For the text-containing cell, return its midpoint in (X, Y) coordinate format. 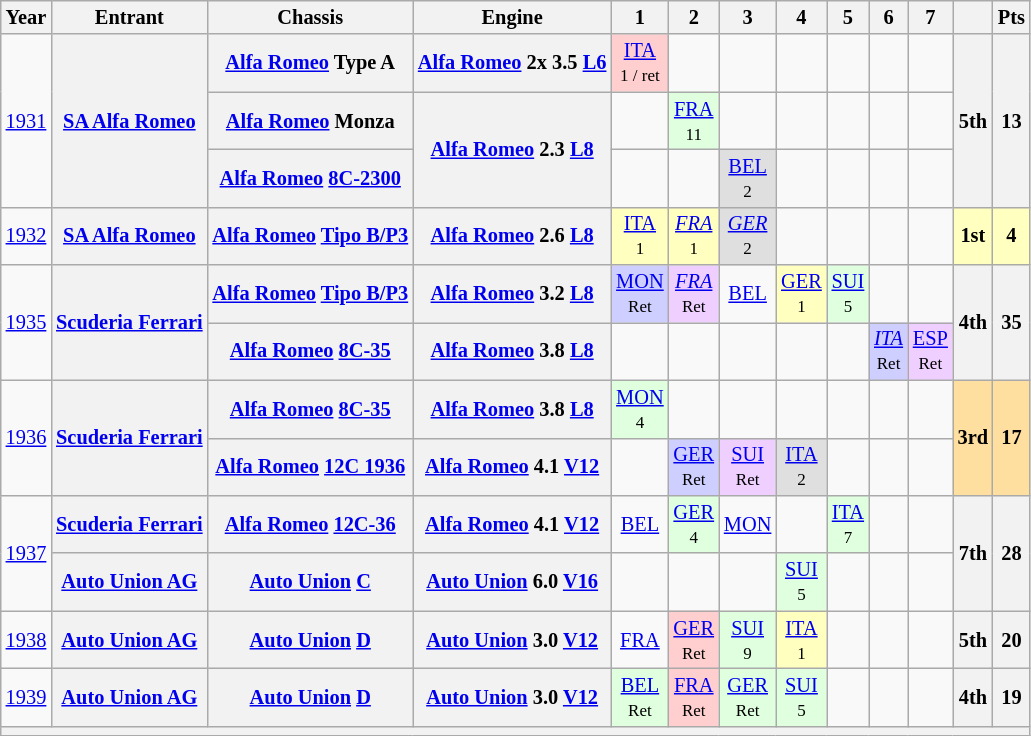
Alfa Romeo 2.3 L8 (512, 150)
ITA7 (848, 524)
Year (26, 17)
7 (930, 17)
2 (694, 17)
3rd (973, 438)
Alfa Romeo 2.6 L8 (512, 236)
19 (1012, 697)
GER4 (694, 524)
1931 (26, 120)
5 (848, 17)
Auto Union 6.0 V16 (512, 582)
1939 (26, 697)
1932 (26, 236)
SUI9 (748, 640)
Entrant (129, 17)
Auto Union C (310, 582)
FRA11 (694, 121)
GER2 (748, 236)
20 (1012, 640)
Chassis (310, 17)
1935 (26, 322)
17 (1012, 438)
Alfa Romeo Type A (310, 63)
6 (888, 17)
FRA (640, 640)
Alfa Romeo 2x 3.5 L6 (512, 63)
Alfa Romeo 3.2 L8 (512, 294)
1936 (26, 438)
ITARet (888, 351)
Alfa Romeo 12C-36 (310, 524)
35 (1012, 322)
MON (748, 524)
GER1 (801, 294)
SUIRet (748, 467)
ESPRet (930, 351)
BEL2 (748, 178)
1937 (26, 552)
ITA1 / ret (640, 63)
ITA2 (801, 467)
Pts (1012, 17)
Engine (512, 17)
MONRet (640, 294)
FRA1 (694, 236)
Alfa Romeo 8C-2300 (310, 178)
28 (1012, 552)
Alfa Romeo 12C 1936 (310, 467)
Alfa Romeo Monza (310, 121)
7th (973, 552)
3 (748, 17)
BELRet (640, 697)
1938 (26, 640)
13 (1012, 120)
1st (973, 236)
1 (640, 17)
MON4 (640, 409)
